Capture the cell that displays the provided text and extract its (x, y) central coordinate. 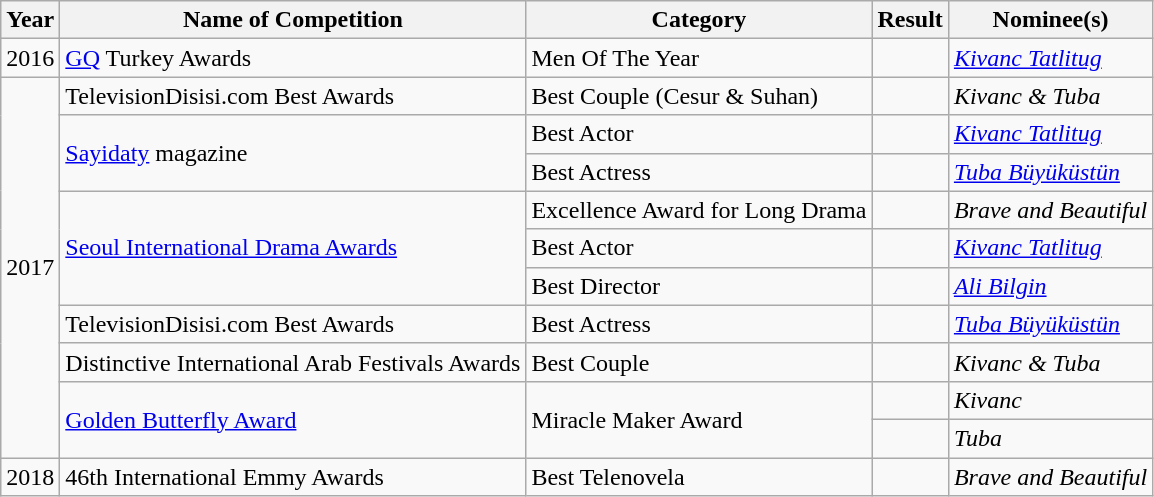
Result (910, 20)
Category (699, 20)
Best Couple (699, 362)
Year (30, 20)
Miracle Maker Award (699, 419)
Name of Competition (293, 20)
Distinctive International Arab Festivals Awards (293, 362)
Kivanc (1050, 400)
2017 (30, 268)
46th International Emmy Awards (293, 477)
Best Telenovela (699, 477)
Excellence Award for Long Drama (699, 210)
Seoul International Drama Awards (293, 248)
Nominee(s) (1050, 20)
Sayidaty magazine (293, 153)
Best Director (699, 286)
Golden Butterfly Award (293, 419)
2016 (30, 58)
Men Of The Year (699, 58)
Ali Bilgin (1050, 286)
Tuba (1050, 438)
Best Couple (Cesur & Suhan) (699, 96)
2018 (30, 477)
GQ Turkey Awards (293, 58)
